Return [x, y] of the center of cell containing provided text 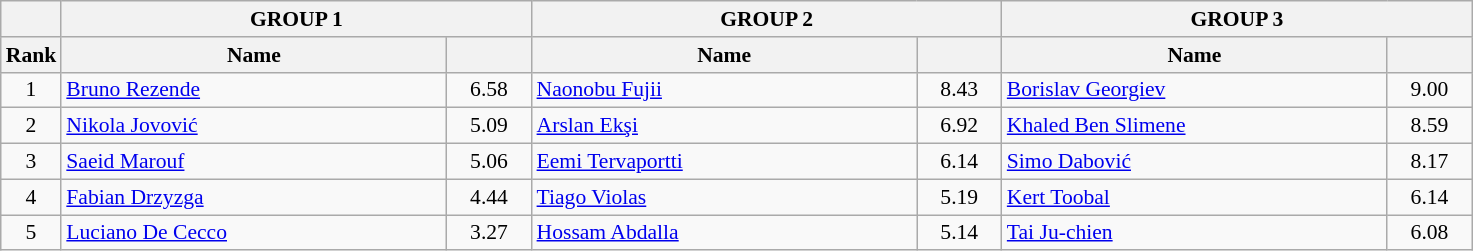
1 [32, 90]
Kert Toobal [1194, 197]
Saeid Marouf [254, 162]
9.00 [1430, 90]
8.59 [1430, 126]
6.08 [1430, 233]
Bruno Rezende [254, 90]
GROUP 1 [296, 19]
GROUP 3 [1237, 19]
Tiago Violas [724, 197]
8.43 [960, 90]
6.58 [488, 90]
2 [32, 126]
4 [32, 197]
5.14 [960, 233]
3 [32, 162]
3.27 [488, 233]
Tai Ju-chien [1194, 233]
5.19 [960, 197]
8.17 [1430, 162]
Khaled Ben Slimene [1194, 126]
Arslan Ekşi [724, 126]
Nikola Jovović [254, 126]
6.92 [960, 126]
Fabian Drzyzga [254, 197]
5 [32, 233]
Hossam Abdalla [724, 233]
Simo Dabović [1194, 162]
5.09 [488, 126]
Rank [32, 55]
4.44 [488, 197]
Eemi Tervaportti [724, 162]
5.06 [488, 162]
GROUP 2 [767, 19]
Luciano De Cecco [254, 233]
Naonobu Fujii [724, 90]
Borislav Georgiev [1194, 90]
